From the cell containing the given text, extract its center point as [X, Y] coordinate. 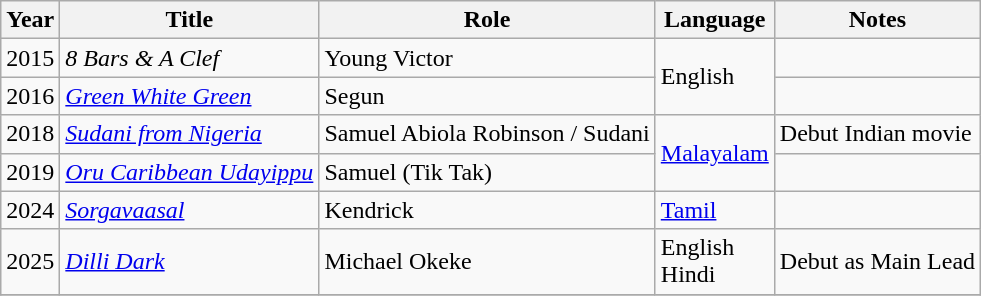
Green White Green [190, 96]
Notes [877, 20]
Sudani from Nigeria [190, 134]
Segun [487, 96]
Year [30, 20]
8 Bars & A Clef [190, 58]
English [714, 77]
Tamil [714, 210]
Language [714, 20]
Samuel Abiola Robinson / Sudani [487, 134]
Oru Caribbean Udayippu [190, 172]
2025 [30, 262]
Kendrick [487, 210]
2015 [30, 58]
Michael Okeke [487, 262]
Role [487, 20]
Debut as Main Lead [877, 262]
Title [190, 20]
2016 [30, 96]
Sorgavaasal [190, 210]
Debut Indian movie [877, 134]
EnglishHindi [714, 262]
Dilli Dark [190, 262]
2019 [30, 172]
Malayalam [714, 153]
2024 [30, 210]
2018 [30, 134]
Young Victor [487, 58]
Samuel (Tik Tak) [487, 172]
